Extract the (X, Y) coordinate from the center of the cell holding the provided text.  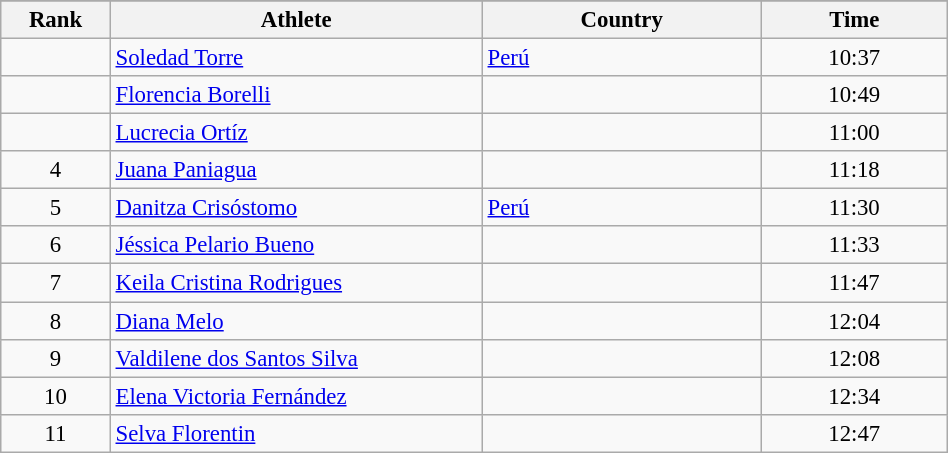
Athlete (296, 20)
Lucrecia Ortíz (296, 133)
9 (56, 358)
7 (56, 283)
Diana Melo (296, 321)
10 (56, 396)
Country (622, 20)
Elena Victoria Fernández (296, 396)
11:00 (854, 133)
12:34 (854, 396)
Time (854, 20)
Jéssica Pelario Bueno (296, 245)
11:33 (854, 245)
Soledad Torre (296, 58)
Danitza Crisóstomo (296, 208)
11:18 (854, 170)
12:04 (854, 321)
Florencia Borelli (296, 95)
11:30 (854, 208)
11 (56, 433)
Juana Paniagua (296, 170)
6 (56, 245)
Keila Cristina Rodrigues (296, 283)
12:08 (854, 358)
Valdilene dos Santos Silva (296, 358)
10:37 (854, 58)
Rank (56, 20)
4 (56, 170)
10:49 (854, 95)
Selva Florentin (296, 433)
12:47 (854, 433)
5 (56, 208)
8 (56, 321)
11:47 (854, 283)
